Output the (X, Y) coordinate of the center of the cell containing the given text.  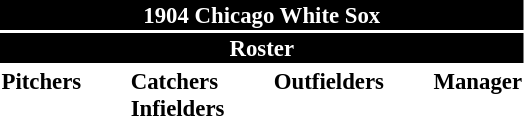
Roster (262, 48)
1904 Chicago White Sox (262, 15)
